Detect which cell encompasses the target text, then output its [x, y] center coordinate. 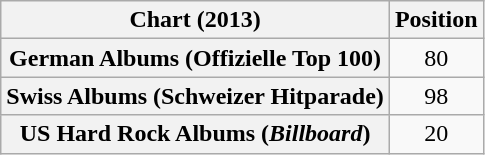
US Hard Rock Albums (Billboard) [196, 134]
Chart (2013) [196, 20]
Position [436, 20]
German Albums (Offizielle Top 100) [196, 58]
98 [436, 96]
80 [436, 58]
20 [436, 134]
Swiss Albums (Schweizer Hitparade) [196, 96]
